Capture the cell that displays the provided text and extract its (X, Y) central coordinate. 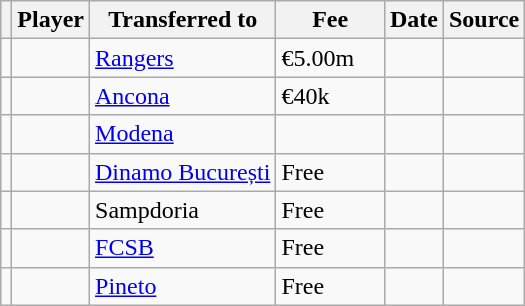
€40k (330, 96)
Transferred to (183, 20)
Date (414, 20)
FCSB (183, 248)
Source (484, 20)
Ancona (183, 96)
Sampdoria (183, 210)
€5.00m (330, 58)
Pineto (183, 286)
Player (51, 20)
Modena (183, 134)
Fee (330, 20)
Rangers (183, 58)
Dinamo București (183, 172)
